Find where the given text appears and provide that cell's center as (X, Y) coordinate. 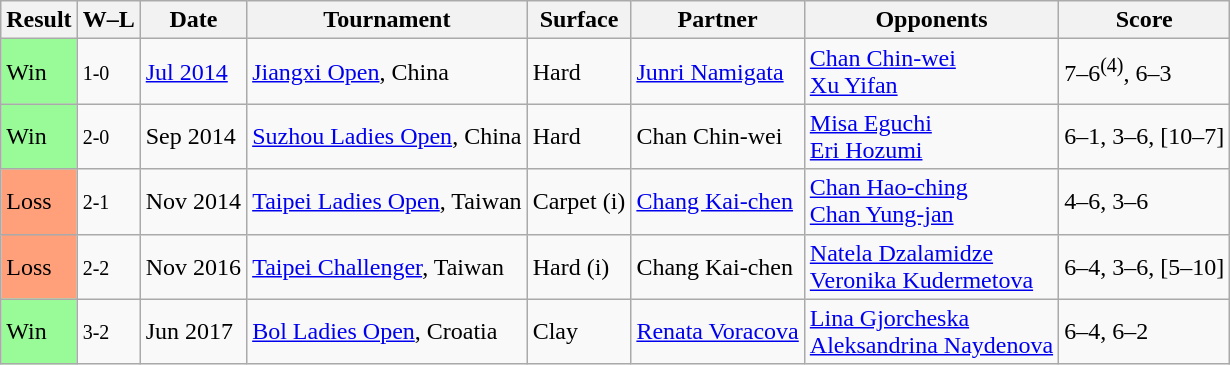
Suzhou Ladies Open, China (388, 136)
Nov 2014 (193, 202)
Nov 2016 (193, 266)
Lina Gjorcheska Aleksandrina Naydenova (931, 332)
6–4, 6–2 (1144, 332)
Jul 2014 (193, 72)
7–6(4), 6–3 (1144, 72)
Chan Hao-ching Chan Yung-jan (931, 202)
Date (193, 20)
4–6, 3–6 (1144, 202)
1-0 (108, 72)
Renata Voracova (718, 332)
Carpet (i) (579, 202)
Taipei Challenger, Taiwan (388, 266)
Chan Chin-wei (718, 136)
Tournament (388, 20)
6–1, 3–6, [10–7] (1144, 136)
2-2 (108, 266)
Bol Ladies Open, Croatia (388, 332)
Natela Dzalamidze Veronika Kudermetova (931, 266)
Sep 2014 (193, 136)
2-0 (108, 136)
Hard (i) (579, 266)
Score (1144, 20)
Jun 2017 (193, 332)
Result (39, 20)
Junri Namigata (718, 72)
Taipei Ladies Open, Taiwan (388, 202)
Opponents (931, 20)
Misa Eguchi Eri Hozumi (931, 136)
3-2 (108, 332)
W–L (108, 20)
Surface (579, 20)
Chan Chin-wei Xu Yifan (931, 72)
6–4, 3–6, [5–10] (1144, 266)
Jiangxi Open, China (388, 72)
Partner (718, 20)
Clay (579, 332)
2-1 (108, 202)
